Output the (X, Y) coordinate of the center of the cell containing the given text.  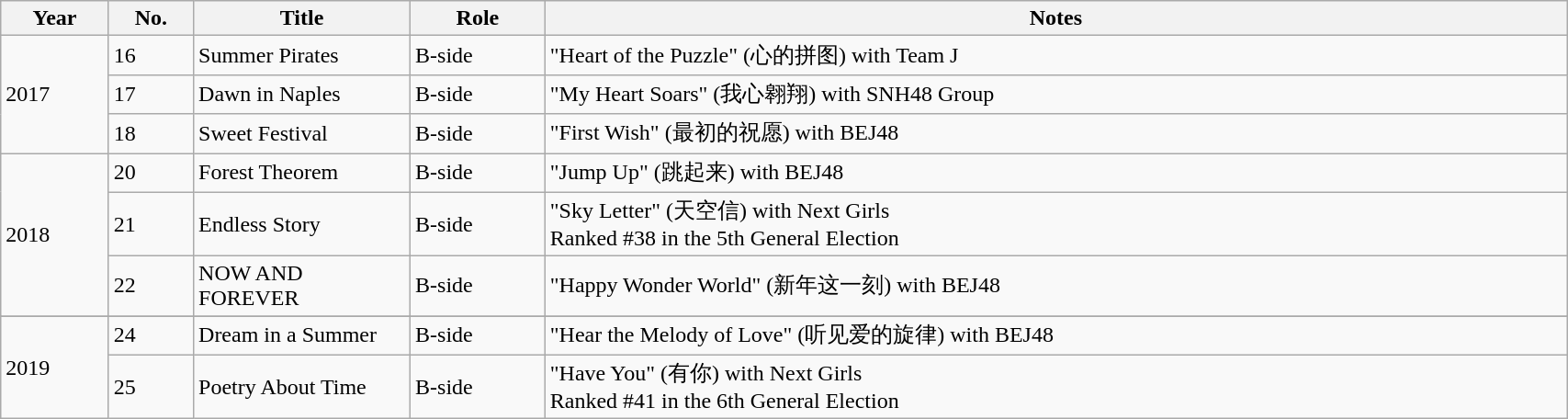
"My Heart Soars" (我心翱翔) with SNH48 Group (1055, 94)
20 (151, 173)
"Sky Letter" (天空信) with Next GirlsRanked #38 in the 5th General Election (1055, 224)
17 (151, 94)
Dream in a Summer (302, 336)
2017 (55, 95)
"Heart of the Puzzle" (心的拼图) with Team J (1055, 55)
Role (478, 18)
"First Wish" (最初的祝愿) with BEJ48 (1055, 134)
25 (151, 387)
No. (151, 18)
Sweet Festival (302, 134)
Notes (1055, 18)
Forest Theorem (302, 173)
24 (151, 336)
Dawn in Naples (302, 94)
Title (302, 18)
Endless Story (302, 224)
"Hear the Melody of Love" (听见爱的旋律) with BEJ48 (1055, 336)
"Have You" (有你) with Next GirlsRanked #41 in the 6th General Election (1055, 387)
Poetry About Time (302, 387)
22 (151, 287)
"Jump Up" (跳起来) with BEJ48 (1055, 173)
2019 (55, 368)
Summer Pirates (302, 55)
"Happy Wonder World" (新年这一刻) with BEJ48 (1055, 287)
Year (55, 18)
2018 (55, 233)
18 (151, 134)
21 (151, 224)
16 (151, 55)
NOW AND FOREVER (302, 287)
